Return (X, Y) of the center of cell containing provided text 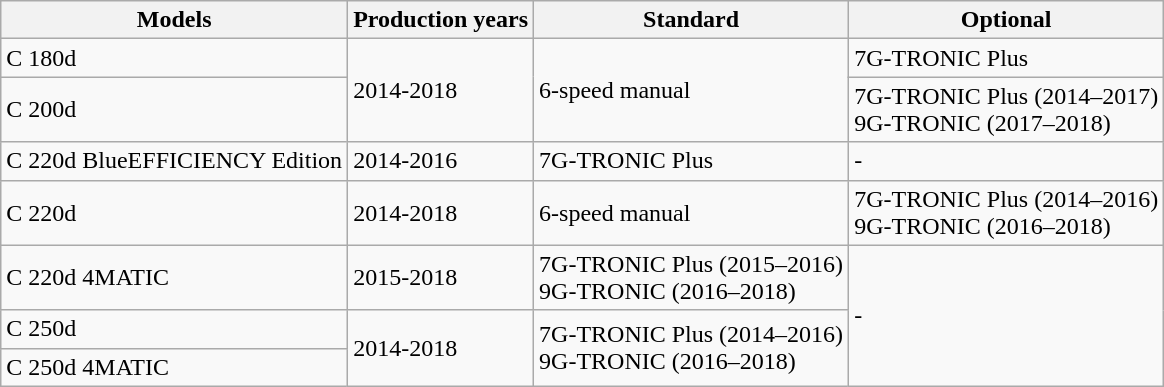
Standard (692, 20)
C 200d (174, 110)
C 180d (174, 58)
2015-2018 (441, 278)
Production years (441, 20)
Models (174, 20)
C 250d 4MATIC (174, 367)
C 220d BlueEFFICIENCY Edition (174, 161)
Optional (1006, 20)
7G-TRONIC Plus (2015–2016)9G-TRONIC (2016–2018) (692, 278)
C 220d 4MATIC (174, 278)
C 250d (174, 329)
7G-TRONIC Plus (2014–2017)9G-TRONIC (2017–2018) (1006, 110)
C 220d (174, 212)
2014-2016 (441, 161)
